Locate the cell with the specified text and output its (x, y) center coordinate. 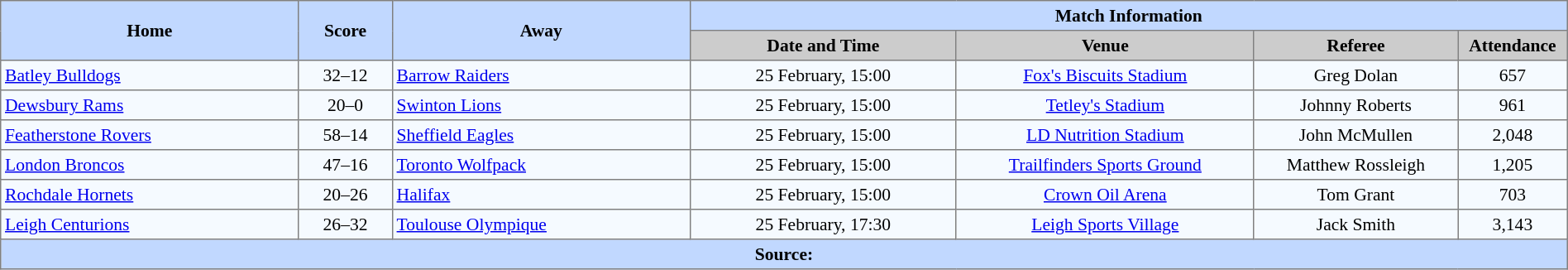
Match Information (1128, 16)
657 (1513, 75)
47–16 (346, 165)
2,048 (1513, 135)
703 (1513, 195)
Featherstone Rovers (150, 135)
Trailfinders Sports Ground (1105, 165)
Crown Oil Arena (1105, 195)
Referee (1355, 46)
961 (1513, 105)
Score (346, 31)
Batley Bulldogs (150, 75)
Sheffield Eagles (541, 135)
Tom Grant (1355, 195)
Matthew Rossleigh (1355, 165)
26–32 (346, 224)
London Broncos (150, 165)
Source: (784, 254)
Jack Smith (1355, 224)
Fox's Biscuits Stadium (1105, 75)
Rochdale Hornets (150, 195)
Toulouse Olympique (541, 224)
Toronto Wolfpack (541, 165)
Leigh Centurions (150, 224)
Johnny Roberts (1355, 105)
1,205 (1513, 165)
Date and Time (823, 46)
3,143 (1513, 224)
Leigh Sports Village (1105, 224)
Away (541, 31)
Tetley's Stadium (1105, 105)
Swinton Lions (541, 105)
58–14 (346, 135)
John McMullen (1355, 135)
Home (150, 31)
Barrow Raiders (541, 75)
LD Nutrition Stadium (1105, 135)
32–12 (346, 75)
Venue (1105, 46)
20–26 (346, 195)
Halifax (541, 195)
Greg Dolan (1355, 75)
Attendance (1513, 46)
Dewsbury Rams (150, 105)
20–0 (346, 105)
25 February, 17:30 (823, 224)
